Scan for the cell matching the given text and deliver its (x, y) coordinate at center. 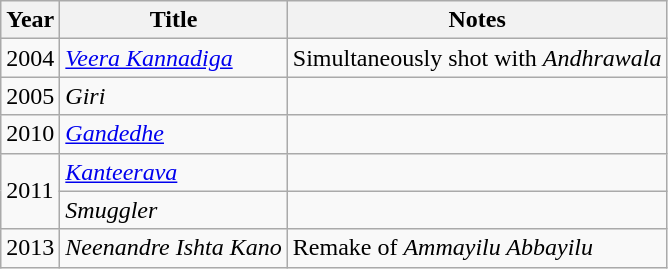
Simultaneously shot with Andhrawala (477, 58)
2004 (30, 58)
Title (174, 20)
Kanteerava (174, 172)
Remake of Ammayilu Abbayilu (477, 248)
Neenandre Ishta Kano (174, 248)
Smuggler (174, 210)
Year (30, 20)
2013 (30, 248)
2011 (30, 191)
2005 (30, 96)
Giri (174, 96)
Notes (477, 20)
Veera Kannadiga (174, 58)
Gandedhe (174, 134)
2010 (30, 134)
